Identify which cell holds the provided text, then report its [x, y] central coordinate. 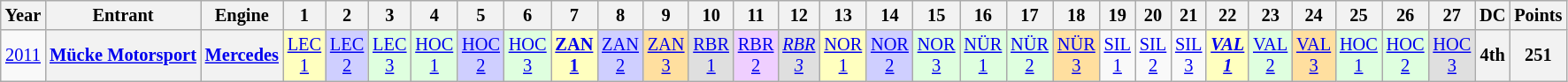
NÜR1 [982, 56]
Year [23, 15]
251 [1538, 56]
2 [347, 15]
RBR3 [798, 56]
10 [711, 15]
11 [756, 15]
LEC2 [347, 56]
16 [982, 15]
Points [1538, 15]
6 [527, 15]
14 [890, 15]
RBR1 [711, 56]
7 [575, 15]
15 [936, 15]
SIL3 [1188, 56]
17 [1030, 15]
4 [434, 15]
LEC3 [389, 56]
DC [1492, 15]
8 [620, 15]
NOR1 [842, 56]
12 [798, 15]
18 [1076, 15]
ZAN3 [666, 56]
VAL2 [1271, 56]
26 [1405, 15]
RBR2 [756, 56]
20 [1153, 15]
25 [1359, 15]
LEC1 [304, 56]
SIL1 [1118, 56]
21 [1188, 15]
9 [666, 15]
VAL1 [1227, 56]
23 [1271, 15]
Engine [242, 15]
ZAN2 [620, 56]
24 [1313, 15]
NÜR2 [1030, 56]
NÜR3 [1076, 56]
1 [304, 15]
5 [481, 15]
13 [842, 15]
2011 [23, 56]
NOR2 [890, 56]
Entrant [123, 15]
Mercedes [242, 56]
VAL3 [1313, 56]
4th [1492, 56]
22 [1227, 15]
ZAN1 [575, 56]
3 [389, 15]
NOR3 [936, 56]
19 [1118, 15]
Mücke Motorsport [123, 56]
SIL2 [1153, 56]
27 [1451, 15]
